Capture the cell that displays the provided text and extract its (x, y) central coordinate. 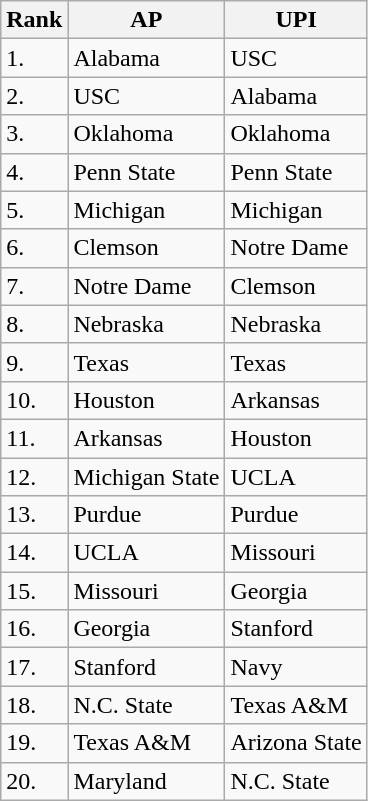
16. (34, 629)
10. (34, 400)
5. (34, 210)
AP (146, 20)
11. (34, 438)
2. (34, 96)
3. (34, 134)
4. (34, 172)
17. (34, 667)
9. (34, 362)
7. (34, 286)
Arizona State (296, 743)
20. (34, 781)
14. (34, 553)
12. (34, 477)
19. (34, 743)
Michigan State (146, 477)
Navy (296, 667)
13. (34, 515)
18. (34, 705)
8. (34, 324)
15. (34, 591)
UPI (296, 20)
1. (34, 58)
Rank (34, 20)
Maryland (146, 781)
6. (34, 248)
